For the text-containing cell, return its midpoint in [X, Y] coordinate format. 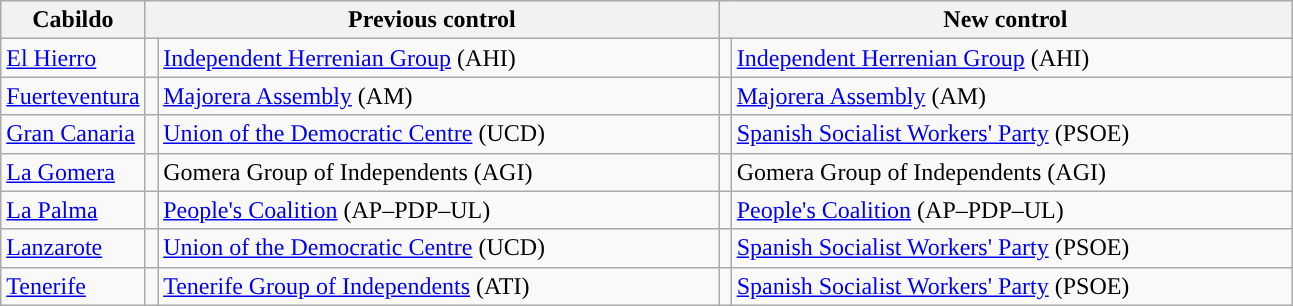
Tenerife [73, 286]
Tenerife Group of Independents (ATI) [438, 286]
New control [1006, 20]
Fuerteventura [73, 96]
El Hierro [73, 58]
Cabildo [73, 20]
La Gomera [73, 172]
Gran Canaria [73, 134]
La Palma [73, 210]
Previous control [432, 20]
Lanzarote [73, 248]
